Return [X, Y] of the center of cell containing provided text 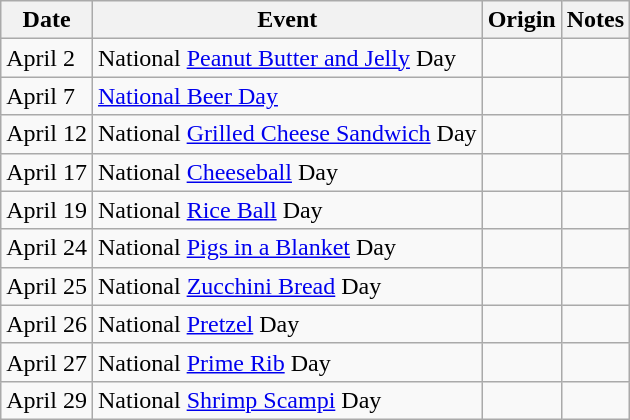
April 25 [47, 286]
April 27 [47, 362]
April 19 [47, 210]
National Pretzel Day [287, 324]
National Peanut Butter and Jelly Day [287, 58]
April 7 [47, 96]
April 26 [47, 324]
National Shrimp Scampi Day [287, 400]
Notes [595, 20]
National Prime Rib Day [287, 362]
Origin [522, 20]
April 17 [47, 172]
Date [47, 20]
National Cheeseball Day [287, 172]
Event [287, 20]
April 29 [47, 400]
National Rice Ball Day [287, 210]
April 24 [47, 248]
National Beer Day [287, 96]
National Zucchini Bread Day [287, 286]
April 12 [47, 134]
National Pigs in a Blanket Day [287, 248]
National Grilled Cheese Sandwich Day [287, 134]
April 2 [47, 58]
